Return (X, Y) of the center of cell containing provided text 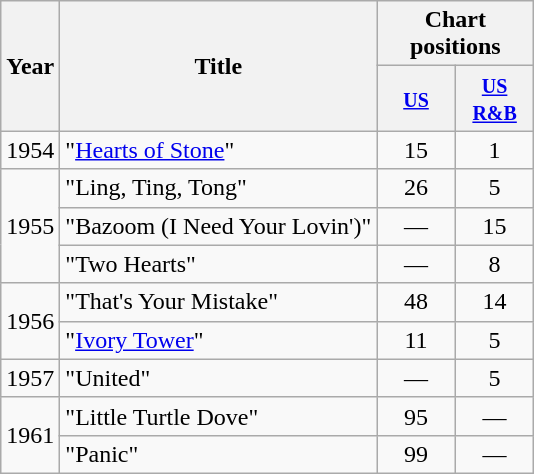
US R&B (494, 98)
1957 (30, 378)
1961 (30, 435)
8 (494, 264)
"That's Your Mistake" (218, 302)
11 (416, 340)
99 (416, 454)
"United" (218, 378)
Year (30, 66)
"Ling, Ting, Tong" (218, 188)
"Little Turtle Dove" (218, 416)
14 (494, 302)
"Hearts of Stone" (218, 150)
1956 (30, 321)
US (416, 98)
26 (416, 188)
"Bazoom (I Need Your Lovin')" (218, 226)
"Two Hearts" (218, 264)
1 (494, 150)
95 (416, 416)
48 (416, 302)
"Ivory Tower" (218, 340)
Title (218, 66)
Chart positions (456, 34)
"Panic" (218, 454)
1954 (30, 150)
1955 (30, 226)
